Locate the cell with the specified text and output its (X, Y) center coordinate. 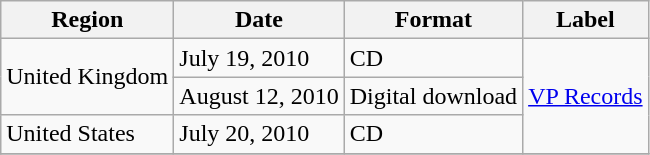
July 20, 2010 (259, 134)
July 19, 2010 (259, 58)
United Kingdom (88, 77)
Label (586, 20)
Region (88, 20)
United States (88, 134)
Format (433, 20)
VP Records (586, 96)
Date (259, 20)
Digital download (433, 96)
August 12, 2010 (259, 96)
